Locate the cell with the specified text and output its (X, Y) center coordinate. 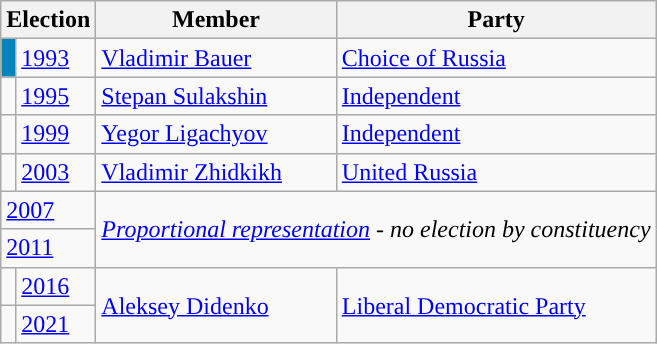
Choice of Russia (496, 58)
2016 (56, 286)
Yegor Ligachyov (216, 134)
1993 (56, 58)
Stepan Sulakshin (216, 96)
2011 (48, 248)
Proportional representation - no election by constituency (376, 229)
1995 (56, 96)
Aleksey Didenko (216, 305)
United Russia (496, 172)
Election (48, 20)
2003 (56, 172)
Member (216, 20)
2021 (56, 324)
2007 (48, 210)
Vladimir Zhidkikh (216, 172)
Vladimir Bauer (216, 58)
Liberal Democratic Party (496, 305)
Party (496, 20)
1999 (56, 134)
